Provide the [X, Y] coordinate of the cell's center where the given text is located.  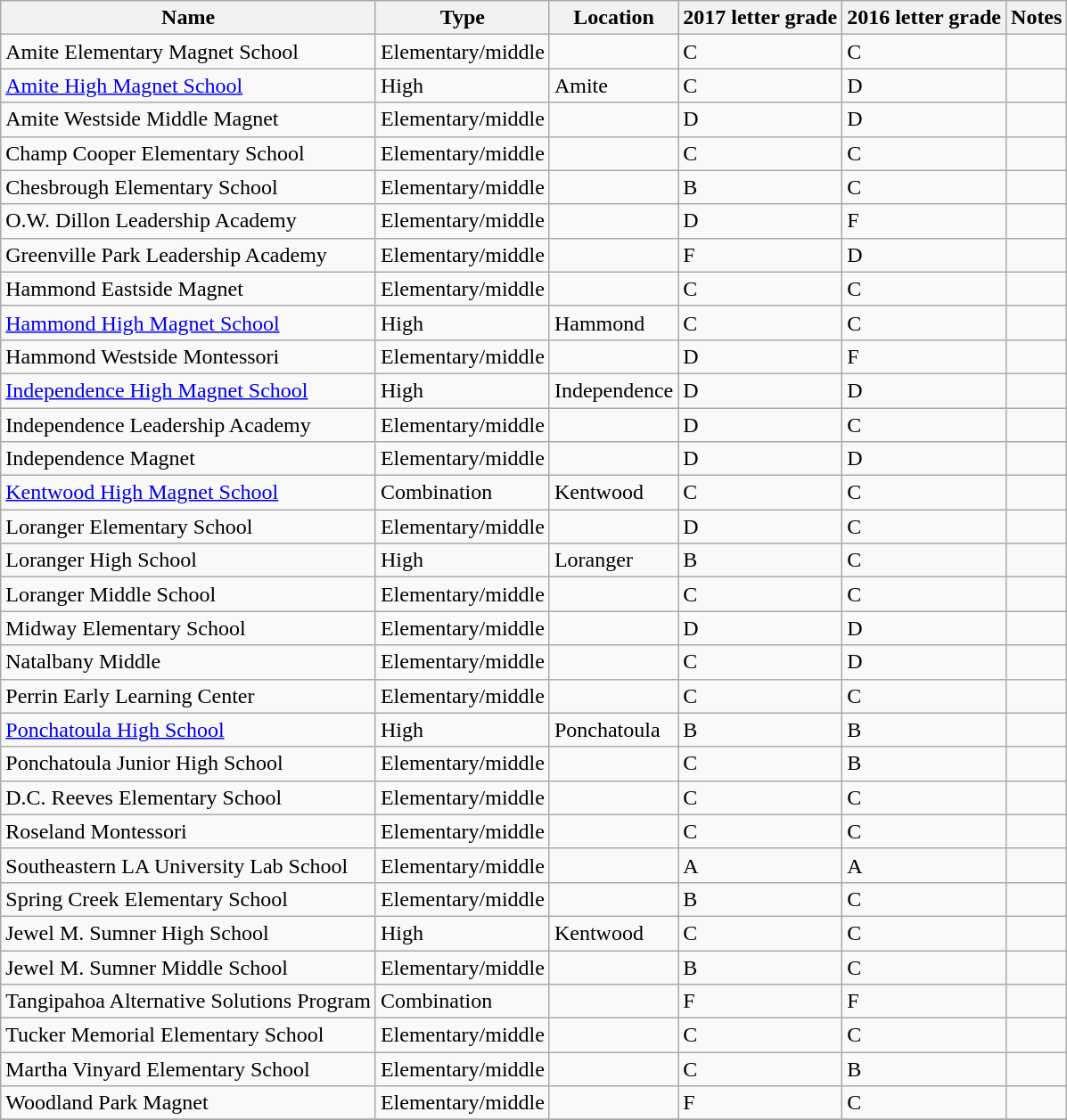
Hammond Eastside Magnet [189, 289]
Amite High Magnet School [189, 86]
O.W. Dillon Leadership Academy [189, 221]
Chesbrough Elementary School [189, 187]
Woodland Park Magnet [189, 1103]
Ponchatoula [613, 730]
Martha Vinyard Elementary School [189, 1069]
Hammond [613, 323]
Independence Leadership Academy [189, 425]
Spring Creek Elementary School [189, 899]
Tucker Memorial Elementary School [189, 1035]
Kentwood High Magnet School [189, 493]
Perrin Early Learning Center [189, 696]
Midway Elementary School [189, 628]
Location [613, 18]
Loranger [613, 560]
Champ Cooper Elementary School [189, 153]
Ponchatoula Junior High School [189, 764]
Ponchatoula High School [189, 730]
2017 letter grade [760, 18]
Hammond Westside Montessori [189, 356]
Type [462, 18]
Southeastern LA University Lab School [189, 865]
Greenville Park Leadership Academy [189, 255]
Independence High Magnet School [189, 390]
Jewel M. Sumner High School [189, 933]
Amite Westside Middle Magnet [189, 119]
Roseland Montessori [189, 831]
Name [189, 18]
Hammond High Magnet School [189, 323]
Notes [1037, 18]
Amite [613, 86]
Tangipahoa Alternative Solutions Program [189, 1001]
Amite Elementary Magnet School [189, 52]
Jewel M. Sumner Middle School [189, 967]
Loranger Elementary School [189, 527]
2016 letter grade [924, 18]
Loranger High School [189, 560]
Independence Magnet [189, 459]
Independence [613, 390]
Natalbany Middle [189, 662]
D.C. Reeves Elementary School [189, 797]
Loranger Middle School [189, 594]
